Determine the (X, Y) coordinate at the center of the cell enclosing the given text.  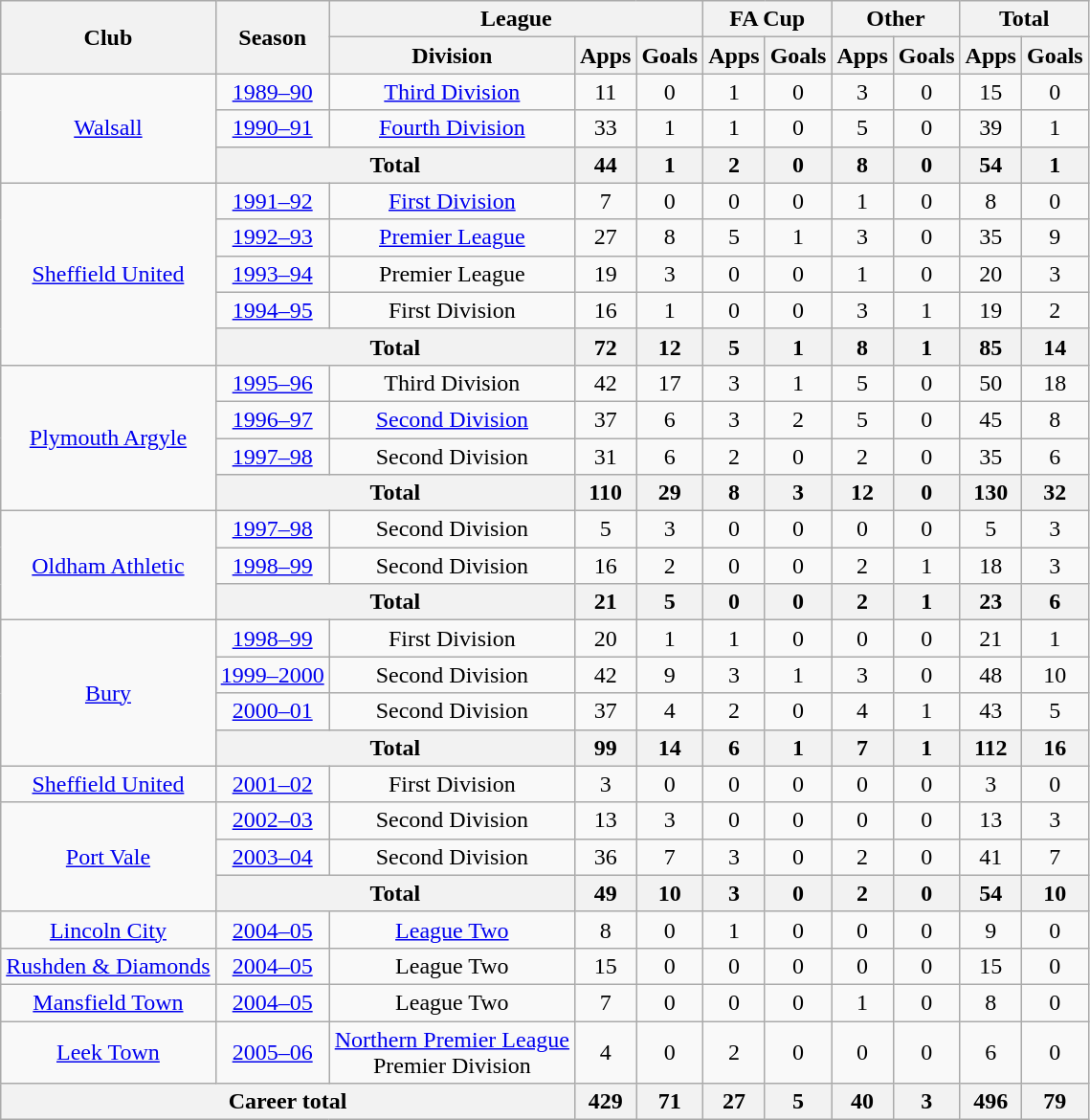
2001–02 (272, 784)
Plymouth Argyle (108, 437)
Season (272, 37)
1994–95 (272, 310)
Bury (108, 693)
2005–06 (272, 1051)
43 (990, 711)
Mansfield Town (108, 1002)
71 (670, 1102)
1999–2000 (272, 675)
496 (990, 1102)
112 (990, 748)
Division (452, 56)
1993–94 (272, 274)
Lincoln City (108, 930)
130 (990, 493)
Career total (288, 1102)
33 (605, 128)
Other (896, 19)
23 (990, 602)
110 (605, 493)
1995–96 (272, 383)
1992–93 (272, 237)
17 (670, 383)
44 (605, 165)
48 (990, 675)
FA Cup (767, 19)
36 (605, 857)
Walsall (108, 128)
429 (605, 1102)
Northern Premier LeaguePremier Division (452, 1051)
29 (670, 493)
45 (990, 419)
1990–91 (272, 128)
40 (862, 1102)
79 (1055, 1102)
50 (990, 383)
39 (990, 128)
League (516, 19)
41 (990, 857)
2000–01 (272, 711)
99 (605, 748)
Leek Town (108, 1051)
2002–03 (272, 820)
49 (605, 893)
72 (605, 347)
85 (990, 347)
2003–04 (272, 857)
11 (605, 92)
Oldham Athletic (108, 566)
31 (605, 457)
Club (108, 37)
Fourth Division (452, 128)
1996–97 (272, 419)
32 (1055, 493)
1989–90 (272, 92)
1991–92 (272, 201)
Port Vale (108, 857)
Rushden & Diamonds (108, 966)
